Find where the given text appears and provide that cell's center as (x, y) coordinate. 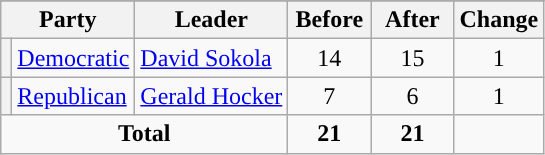
Total (144, 134)
15 (412, 58)
Leader (212, 20)
6 (412, 96)
Before (330, 20)
Change (499, 20)
Gerald Hocker (212, 96)
David Sokola (212, 58)
Democratic (74, 58)
7 (330, 96)
After (412, 20)
14 (330, 58)
Party (68, 20)
Republican (74, 96)
